Extract the (X, Y) coordinate from the center of the cell holding the provided text.  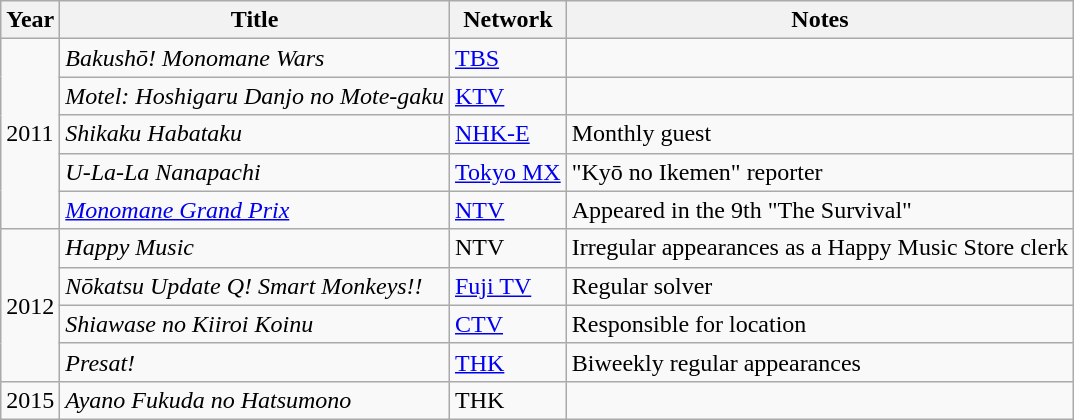
Shikaku Habataku (255, 134)
Irregular appearances as a Happy Music Store clerk (820, 248)
Notes (820, 20)
Monomane Grand Prix (255, 210)
CTV (508, 324)
Ayano Fukuda no Hatsumono (255, 400)
NHK-E (508, 134)
U-La-La Nanapachi (255, 172)
"Kyō no Ikemen" reporter (820, 172)
2011 (30, 134)
TBS (508, 58)
Title (255, 20)
Network (508, 20)
Tokyo MX (508, 172)
Happy Music (255, 248)
Year (30, 20)
Regular solver (820, 286)
Nōkatsu Update Q! Smart Monkeys!! (255, 286)
Biweekly regular appearances (820, 362)
Fuji TV (508, 286)
Responsible for location (820, 324)
Bakushō! Monomane Wars (255, 58)
Appeared in the 9th "The Survival" (820, 210)
Presat! (255, 362)
2012 (30, 305)
2015 (30, 400)
Shiawase no Kiiroi Koinu (255, 324)
Monthly guest (820, 134)
KTV (508, 96)
Motel: Hoshigaru Danjo no Mote-gaku (255, 96)
